For the text-containing cell, return its midpoint in [x, y] coordinate format. 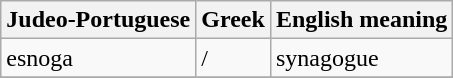
Greek [234, 20]
English meaning [361, 20]
esnoga [98, 58]
synagogue [361, 58]
/ [234, 58]
Judeo-Portuguese [98, 20]
